Search for the cell housing the specified text and yield its [X, Y] center coordinate. 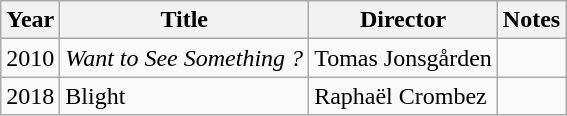
Tomas Jonsgården [404, 58]
Director [404, 20]
Year [30, 20]
Title [184, 20]
Notes [531, 20]
Raphaël Crombez [404, 96]
Blight [184, 96]
2010 [30, 58]
Want to See Something ? [184, 58]
2018 [30, 96]
